Locate the cell with the specified text and output its [x, y] center coordinate. 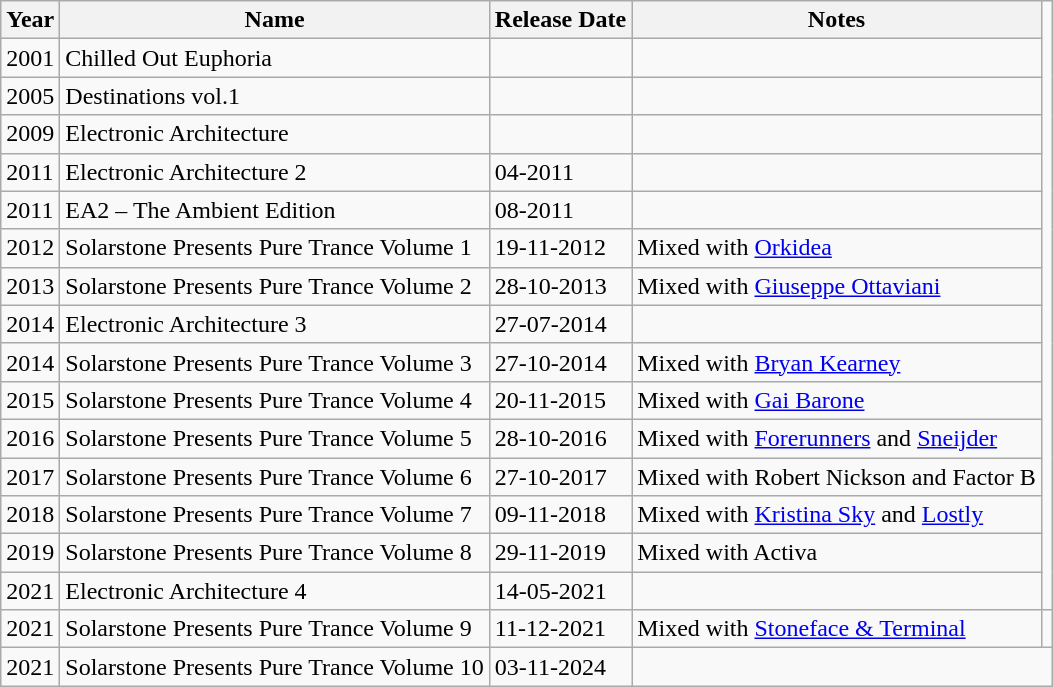
27-07-2014 [560, 324]
2012 [30, 248]
Electronic Architecture 3 [274, 324]
Destinations vol.1 [274, 96]
2019 [30, 553]
Solarstone Presents Pure Trance Volume 2 [274, 286]
Solarstone Presents Pure Trance Volume 7 [274, 515]
19-11-2012 [560, 248]
04-2011 [560, 172]
Mixed with Activa [837, 553]
Solarstone Presents Pure Trance Volume 1 [274, 248]
2001 [30, 58]
Mixed with Orkidea [837, 248]
Chilled Out Euphoria [274, 58]
28-10-2016 [560, 438]
Mixed with Robert Nickson and Factor B [837, 477]
Solarstone Presents Pure Trance Volume 8 [274, 553]
27-10-2017 [560, 477]
Mixed with Stoneface & Terminal [837, 629]
08-2011 [560, 210]
03-11-2024 [560, 667]
Solarstone Presents Pure Trance Volume 10 [274, 667]
Release Date [560, 20]
29-11-2019 [560, 553]
Solarstone Presents Pure Trance Volume 9 [274, 629]
Mixed with Kristina Sky and Lostly [837, 515]
2009 [30, 134]
Mixed with Bryan Kearney [837, 362]
Notes [837, 20]
Electronic Architecture [274, 134]
14-05-2021 [560, 591]
2005 [30, 96]
2018 [30, 515]
EA2 – The Ambient Edition [274, 210]
Solarstone Presents Pure Trance Volume 4 [274, 400]
27-10-2014 [560, 362]
2017 [30, 477]
2015 [30, 400]
Solarstone Presents Pure Trance Volume 6 [274, 477]
2013 [30, 286]
Electronic Architecture 2 [274, 172]
09-11-2018 [560, 515]
Mixed with Giuseppe Ottaviani [837, 286]
28-10-2013 [560, 286]
2016 [30, 438]
Year [30, 20]
Solarstone Presents Pure Trance Volume 3 [274, 362]
Electronic Architecture 4 [274, 591]
11-12-2021 [560, 629]
Mixed with Forerunners and Sneijder [837, 438]
Name [274, 20]
Solarstone Presents Pure Trance Volume 5 [274, 438]
20-11-2015 [560, 400]
Mixed with Gai Barone [837, 400]
